Return the (x, y) coordinate for the center point of the cell that contains the specified text.  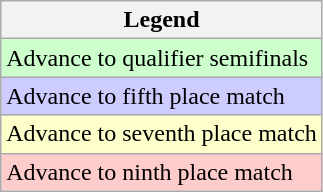
Advance to seventh place match (162, 134)
Advance to ninth place match (162, 172)
Advance to fifth place match (162, 96)
Legend (162, 20)
Advance to qualifier semifinals (162, 58)
